For the text-containing cell, return its midpoint in (X, Y) coordinate format. 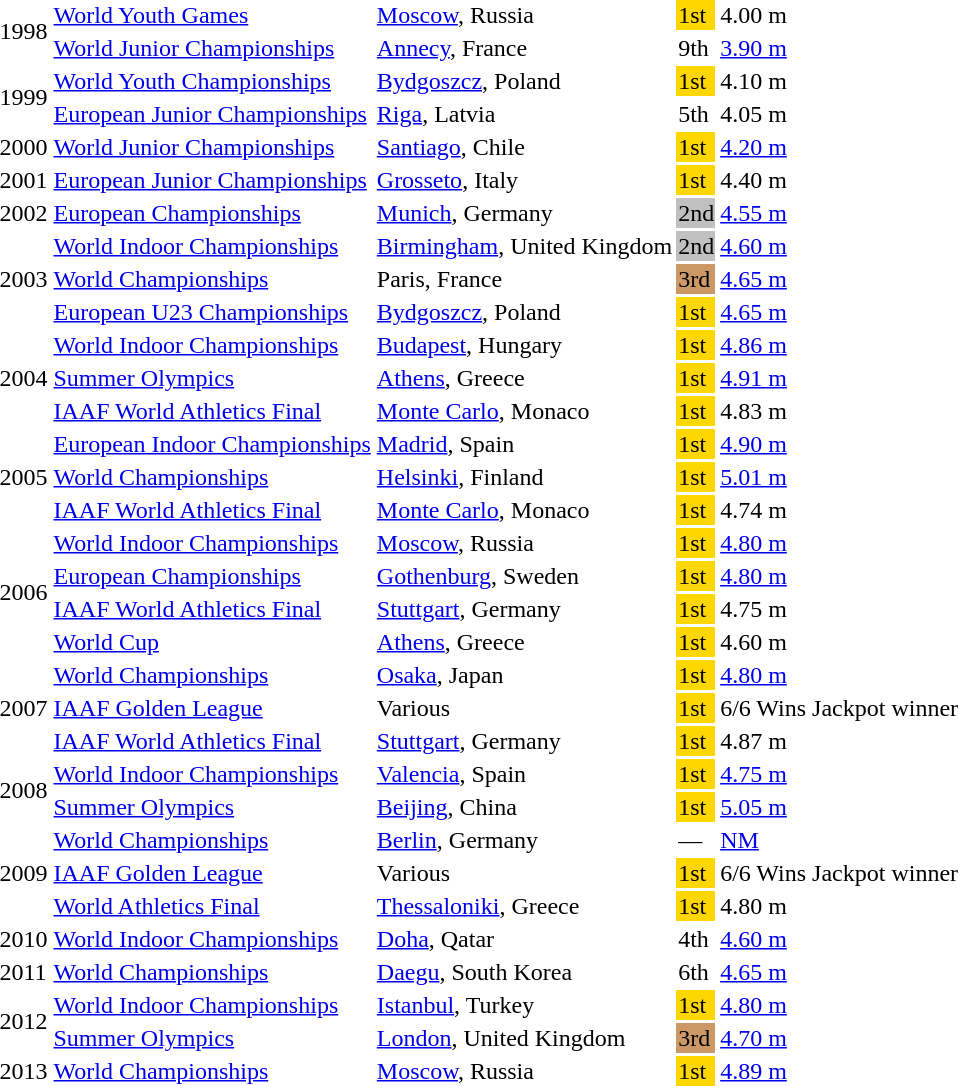
5.01 m (764, 477)
Budapest, Hungary (524, 345)
Thessaloniki, Greece (524, 906)
Osaka, Japan (524, 675)
Istanbul, Turkey (524, 1005)
4.89 m (764, 1071)
4.20 m (764, 147)
Santiago, Chile (524, 147)
4.40 m (764, 180)
World Athletics Final (212, 906)
World Youth Championships (212, 81)
4.90 m (764, 444)
Annecy, France (524, 48)
Beijing, China (524, 807)
World Cup (212, 642)
4.91 m (764, 378)
4.87 m (764, 741)
Grosseto, Italy (524, 180)
Valencia, Spain (524, 774)
London, United Kingdom (524, 1038)
9th (696, 48)
— (696, 840)
Munich, Germany (524, 213)
Gothenburg, Sweden (524, 576)
Berlin, Germany (524, 840)
4.10 m (764, 81)
4.00 m (764, 15)
5.05 m (764, 807)
4.70 m (764, 1038)
Daegu, South Korea (524, 972)
Helsinki, Finland (524, 477)
4.74 m (764, 510)
4.55 m (764, 213)
4.86 m (764, 345)
World Youth Games (212, 15)
3.90 m (764, 48)
4.05 m (764, 114)
Madrid, Spain (524, 444)
Birmingham, United Kingdom (524, 246)
Riga, Latvia (524, 114)
European Indoor Championships (212, 444)
European U23 Championships (212, 312)
5th (696, 114)
Doha, Qatar (524, 939)
6th (696, 972)
4.83 m (764, 411)
Paris, France (524, 279)
4th (696, 939)
NM (764, 840)
